From the cell containing the given text, extract its center point as (x, y) coordinate. 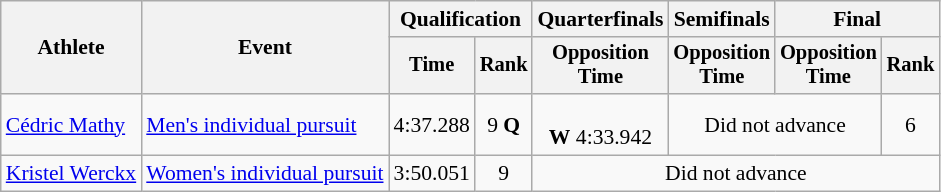
Final (857, 19)
4:37.288 (432, 124)
9 (504, 174)
W 4:33.942 (600, 124)
Women's individual pursuit (264, 174)
Men's individual pursuit (264, 124)
Event (264, 48)
Qualification (461, 19)
Time (432, 66)
Semifinals (722, 19)
Quarterfinals (600, 19)
Athlete (71, 48)
3:50.051 (432, 174)
Kristel Werckx (71, 174)
6 (911, 124)
Cédric Mathy (71, 124)
9 Q (504, 124)
